Find where the given text appears and provide that cell's center as (x, y) coordinate. 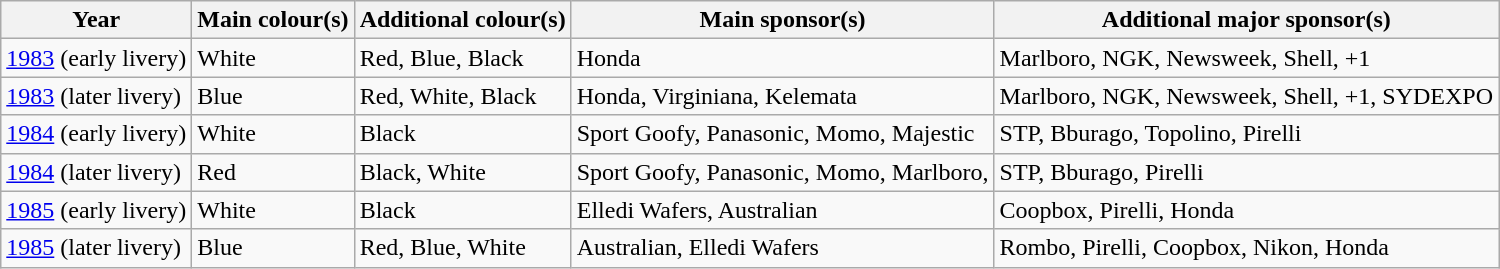
Rombo, Pirelli, Coopbox, Nikon, Honda (1246, 248)
Additional colour(s) (462, 20)
Honda, Virginiana, Kelemata (782, 96)
Marlboro, NGK, Newsweek, Shell, +1 (1246, 58)
Red, Blue, White (462, 248)
Sport Goofy, Panasonic, Momo, Marlboro, (782, 172)
Honda (782, 58)
Main sponsor(s) (782, 20)
1983 (early livery) (96, 58)
STP, Bburago, Pirelli (1246, 172)
Main colour(s) (273, 20)
1984 (later livery) (96, 172)
Red, White, Black (462, 96)
1985 (later livery) (96, 248)
1985 (early livery) (96, 210)
Red, Blue, Black (462, 58)
Sport Goofy, Panasonic, Momo, Majestic (782, 134)
Coopbox, Pirelli, Honda (1246, 210)
1984 (early livery) (96, 134)
Year (96, 20)
Elledi Wafers, Australian (782, 210)
Black, White (462, 172)
STP, Bburago, Topolino, Pirelli (1246, 134)
Red (273, 172)
Marlboro, NGK, Newsweek, Shell, +1, SYDEXPO (1246, 96)
Additional major sponsor(s) (1246, 20)
Australian, Elledi Wafers (782, 248)
1983 (later livery) (96, 96)
